Detect which cell encompasses the target text, then output its (x, y) center coordinate. 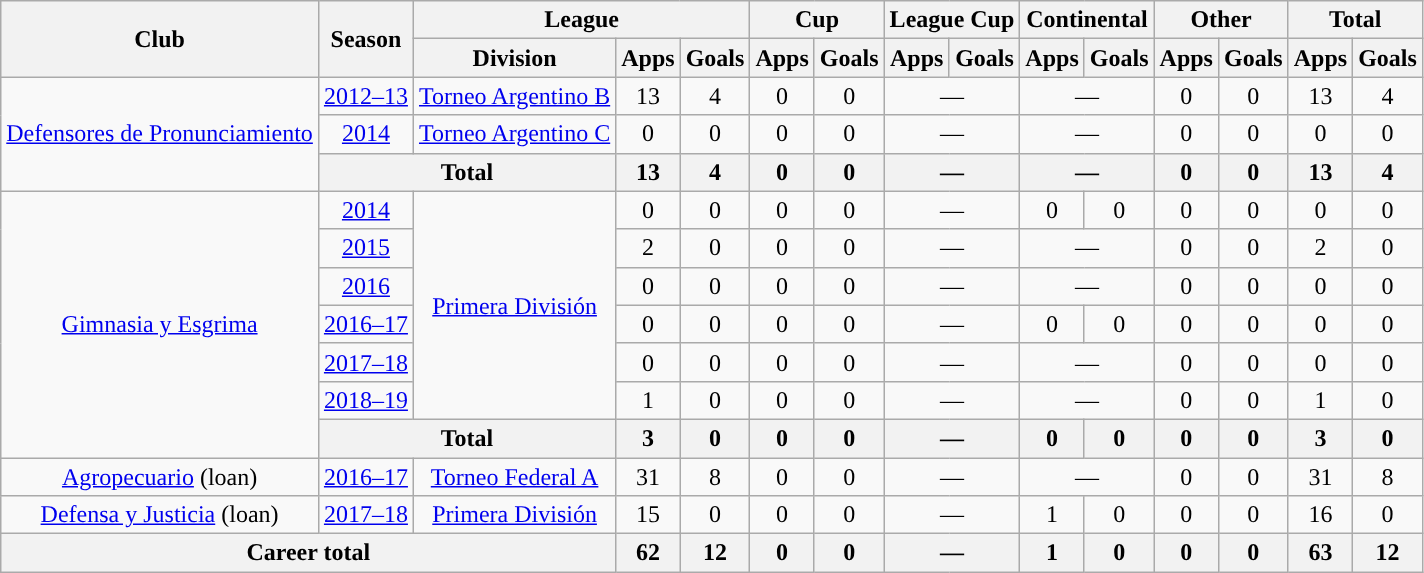
Career total (308, 553)
Defensa y Justicia (loan) (160, 515)
Agropecuario (loan) (160, 477)
2012–13 (366, 96)
63 (1320, 553)
2015 (366, 248)
Torneo Federal A (514, 477)
League Cup (952, 20)
15 (648, 515)
Continental (1087, 20)
2018–19 (366, 400)
Division (514, 58)
League (581, 20)
16 (1320, 515)
Cup (817, 20)
Other (1221, 20)
Defensores de Pronunciamiento (160, 134)
Torneo Argentino B (514, 96)
2016 (366, 286)
Season (366, 39)
Gimnasia y Esgrima (160, 324)
62 (648, 553)
Torneo Argentino C (514, 134)
Club (160, 39)
